From the cell containing the given text, extract its center point as [X, Y] coordinate. 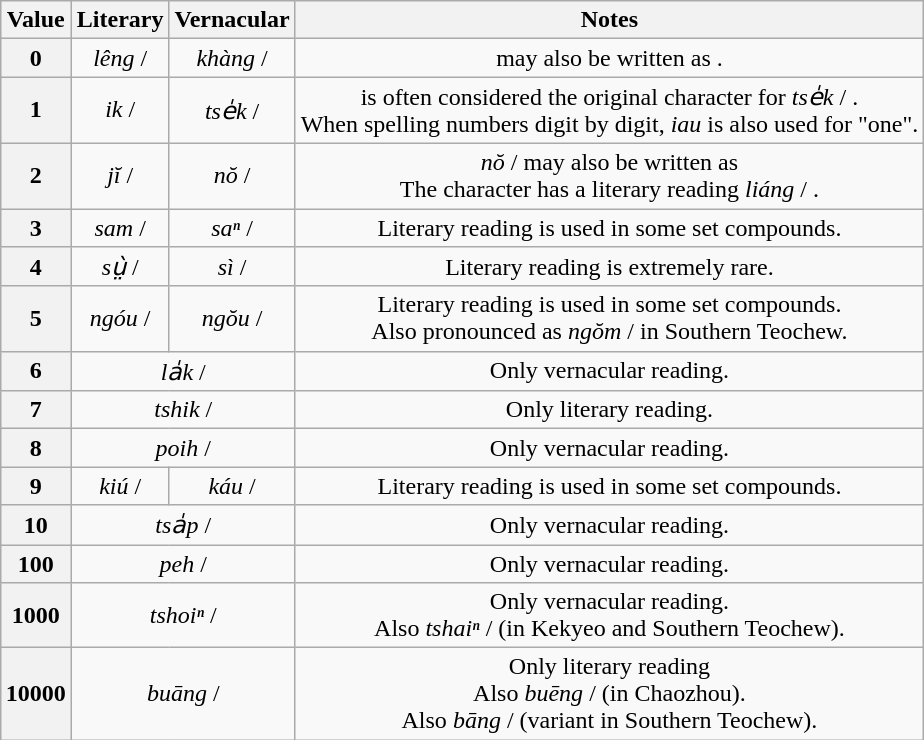
5 [36, 318]
9 [36, 486]
sam / [120, 227]
1000 [36, 616]
tse̍k / [232, 110]
nŏ / may also be written as The character has a literary reading liáng / . [610, 176]
káu / [232, 486]
jĭ / [120, 176]
4 [36, 267]
Notes [610, 20]
Vernacular [232, 20]
tsa̍p / [183, 525]
sì / [232, 267]
Value [36, 20]
poih / [183, 448]
100 [36, 563]
10 [36, 525]
la̍k / [183, 371]
8 [36, 448]
1 [36, 110]
6 [36, 371]
buāng / [183, 694]
Only literary readingAlso buēng / (in Chaozhou).Also bāng / (variant in Southern Teochew). [610, 694]
Literary [120, 20]
2 [36, 176]
10000 [36, 694]
is often considered the original character for tse̍k / .When spelling numbers digit by digit, iau is also used for "one". [610, 110]
tshik / [183, 410]
Only vernacular reading.Also tshaiⁿ / (in Kekyeo and Southern Teochew). [610, 616]
saⁿ / [232, 227]
tshoiⁿ / [183, 616]
may also be written as . [610, 58]
khàng / [232, 58]
Only literary reading. [610, 410]
0 [36, 58]
lêng / [120, 58]
kiú / [120, 486]
peh / [183, 563]
nŏ / [232, 176]
sṳ̀ / [120, 267]
ngóu / [120, 318]
Literary reading is used in some set compounds.Also pronounced as ngŏm / in Southern Teochew. [610, 318]
7 [36, 410]
Literary reading is extremely rare. [610, 267]
ik / [120, 110]
ngŏu / [232, 318]
3 [36, 227]
